Provide the (x, y) coordinate of the cell's center where the given text is located.  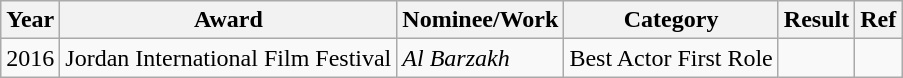
2016 (30, 58)
Ref (878, 20)
Al Barzakh (480, 58)
Award (228, 20)
Result (816, 20)
Category (671, 20)
Year (30, 20)
Nominee/Work (480, 20)
Best Actor First Role (671, 58)
Jordan International Film Festival (228, 58)
